Pinpoint the cell where the given text exists, returning its (X, Y) midpoint coordinate. 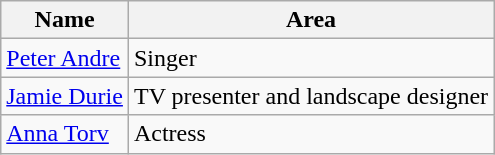
Jamie Durie (65, 96)
Peter Andre (65, 58)
Area (310, 20)
Anna Torv (65, 134)
Singer (310, 58)
TV presenter and landscape designer (310, 96)
Actress (310, 134)
Name (65, 20)
